Scan for the cell matching the given text and deliver its [X, Y] coordinate at center. 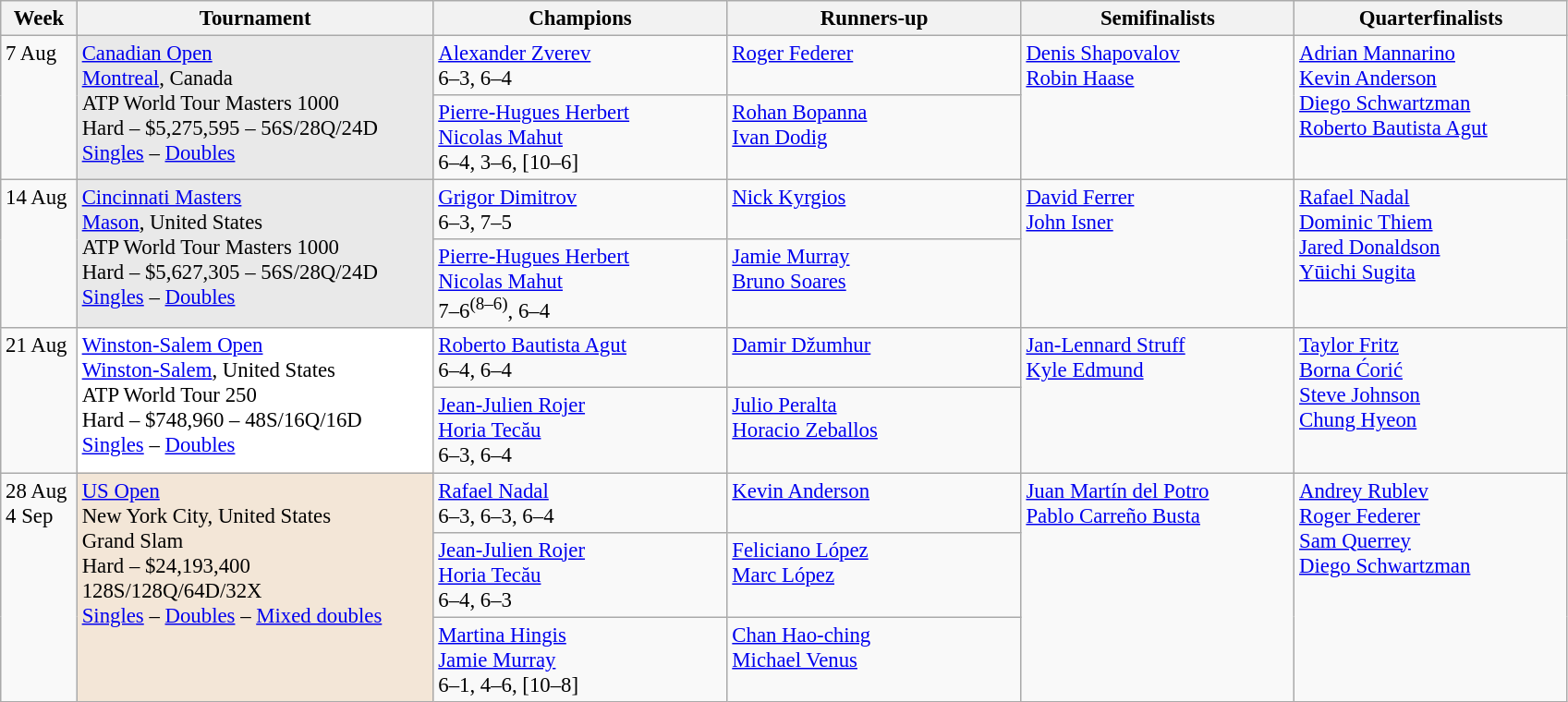
US Open New York City, United StatesGrand SlamHard – $24,193,400128S/128Q/64D/32XSingles – Doubles – Mixed doubles [255, 587]
Cincinnati Masters Mason, United StatesATP World Tour Masters 1000Hard – $5,627,305 – 56S/28Q/24DSingles – Doubles [255, 255]
Andrey Rublev Roger Federer Sam Querrey Diego Schwartzman [1431, 587]
Kevin Anderson [874, 502]
Alexander Zverev6–3, 6–4 [580, 67]
Roberto Bautista Agut6–4, 6–4 [580, 358]
21 Aug [39, 401]
Winston-Salem Open Winston-Salem, United States ATP World Tour 250Hard – $748,960 – 48S/16Q/16DSingles – Doubles [255, 401]
Nick Kyrgios [874, 211]
Semifinalists [1158, 18]
Roger Federer [874, 67]
Canadian Open Montreal, CanadaATP World Tour Masters 1000Hard – $5,275,595 – 56S/28Q/24DSingles – Doubles [255, 108]
Julio Peralta Horacio Zeballos [874, 430]
28 Aug4 Sep [39, 587]
Rohan Bopanna Ivan Dodig [874, 138]
Jan-Lennard Struff Kyle Edmund [1158, 401]
Quarterfinalists [1431, 18]
Champions [580, 18]
Rafael Nadal Dominic Thiem Jared Donaldson Yūichi Sugita [1431, 255]
14 Aug [39, 255]
David Ferrer John Isner [1158, 255]
Damir Džumhur [874, 358]
Feliciano López Marc López [874, 575]
Juan Martín del Potro Pablo Carreño Busta [1158, 587]
Jean-Julien Rojer Horia Tecău6–4, 6–3 [580, 575]
Runners-up [874, 18]
Tournament [255, 18]
Pierre-Hugues Herbert Nicolas Mahut 6–4, 3–6, [10–6] [580, 138]
Jean-Julien Rojer Horia Tecău6–3, 6–4 [580, 430]
Adrian Mannarino Kevin Anderson Diego Schwartzman Roberto Bautista Agut [1431, 108]
Jamie Murray Bruno Soares [874, 284]
Chan Hao-ching Michael Venus [874, 660]
Grigor Dimitrov6–3, 7–5 [580, 211]
Martina Hingis Jamie Murray6–1, 4–6, [10–8] [580, 660]
Taylor Fritz Borna Ćorić Steve Johnson Chung Hyeon [1431, 401]
Rafael Nadal6–3, 6–3, 6–4 [580, 502]
7 Aug [39, 108]
Denis Shapovalov Robin Haase [1158, 108]
Pierre-Hugues Herbert Nicolas Mahut7–6(8–6), 6–4 [580, 284]
Week [39, 18]
